Search for the cell housing the specified text and yield its [x, y] center coordinate. 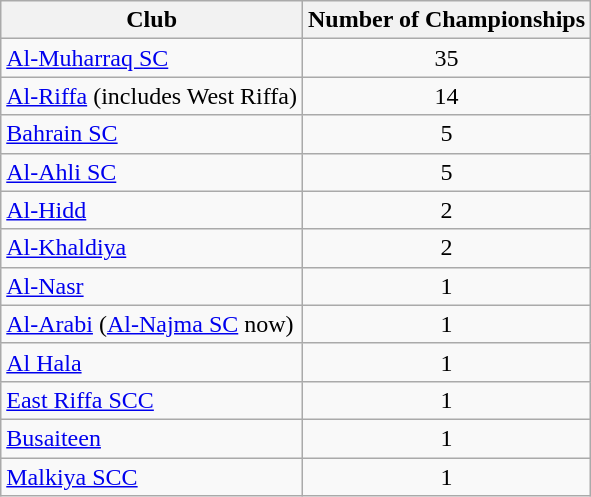
Al Hala [152, 362]
East Riffa SCC [152, 400]
35 [447, 58]
14 [447, 96]
Al-Khaldiya [152, 248]
Al-Arabi (Al-Najma SC now) [152, 324]
Malkiya SCC [152, 477]
Bahrain SC [152, 134]
Al-Nasr [152, 286]
Club [152, 20]
Number of Championships [447, 20]
Al-Riffa (includes West Riffa) [152, 96]
Al-Muharraq SC [152, 58]
Al-Ahli SC [152, 172]
Busaiteen [152, 438]
Al-Hidd [152, 210]
